Output the [X, Y] coordinate of the center of the cell containing the given text.  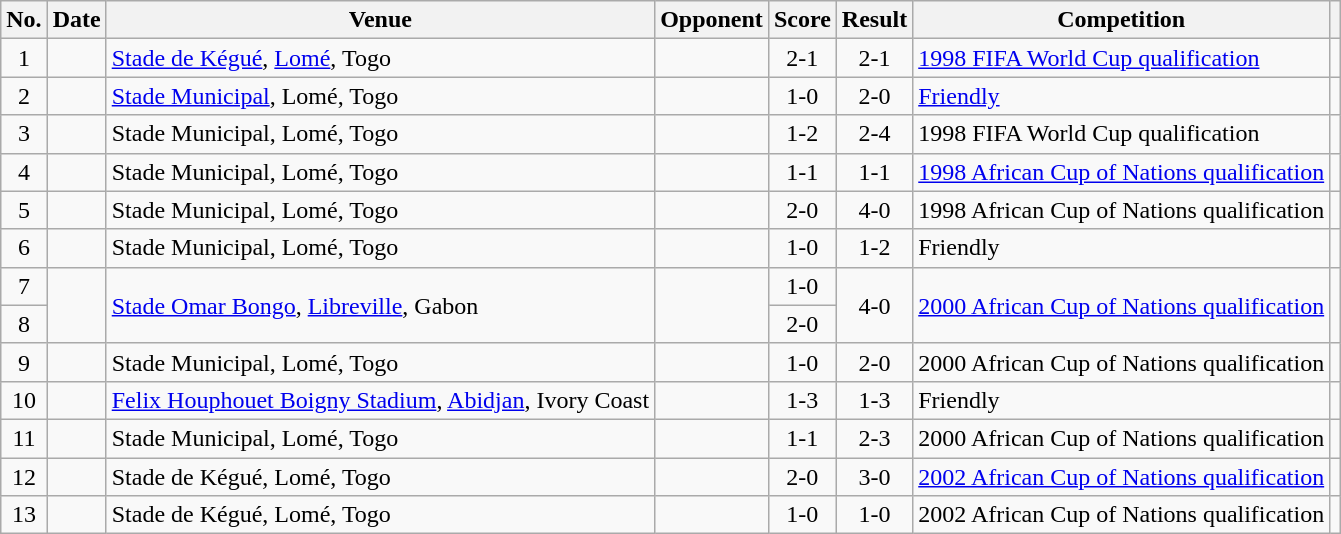
2 [24, 96]
1 [24, 58]
3 [24, 134]
8 [24, 324]
12 [24, 477]
4 [24, 172]
2-4 [874, 134]
3-0 [874, 477]
Score [802, 20]
Stade Omar Bongo, Libreville, Gabon [380, 305]
9 [24, 362]
7 [24, 286]
11 [24, 438]
5 [24, 210]
2-3 [874, 438]
13 [24, 515]
6 [24, 248]
Competition [1122, 20]
10 [24, 400]
Result [874, 20]
Date [76, 20]
Felix Houphouet Boigny Stadium, Abidjan, Ivory Coast [380, 400]
Opponent [712, 20]
No. [24, 20]
Venue [380, 20]
